Identify which cell holds the provided text, then report its [X, Y] central coordinate. 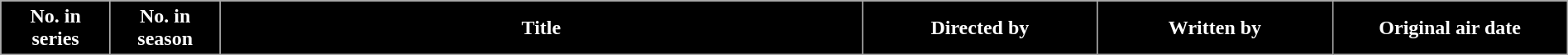
Written by [1215, 28]
No. inseries [56, 28]
Original air date [1450, 28]
Directed by [980, 28]
Title [541, 28]
No. inseason [165, 28]
